Find where the given text appears and provide that cell's center as (x, y) coordinate. 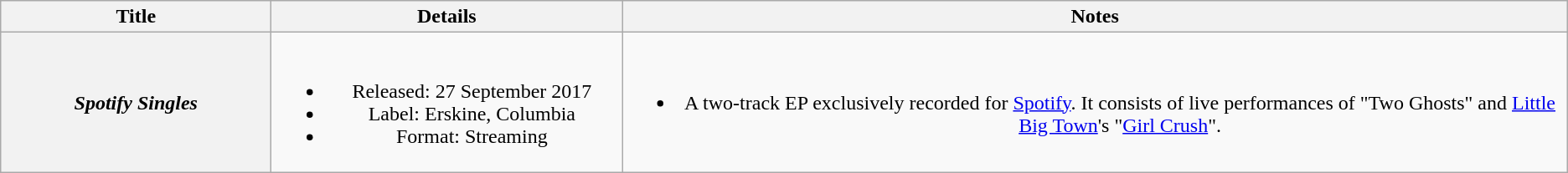
Details (447, 17)
Notes (1095, 17)
A two-track EP exclusively recorded for Spotify. It consists of live performances of "Two Ghosts" and Little Big Town's "Girl Crush". (1095, 102)
Released: 27 September 2017Label: Erskine, ColumbiaFormat: Streaming (447, 102)
Spotify Singles (136, 102)
Title (136, 17)
